Return [x, y] of the center of cell containing provided text 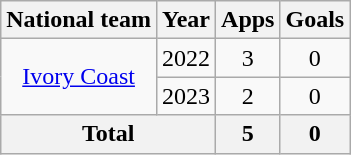
2 [248, 96]
Apps [248, 20]
3 [248, 58]
2022 [186, 58]
2023 [186, 96]
Ivory Coast [79, 77]
5 [248, 134]
Goals [315, 20]
Year [186, 20]
National team [79, 20]
Total [108, 134]
